Find where the given text appears and provide that cell's center as [x, y] coordinate. 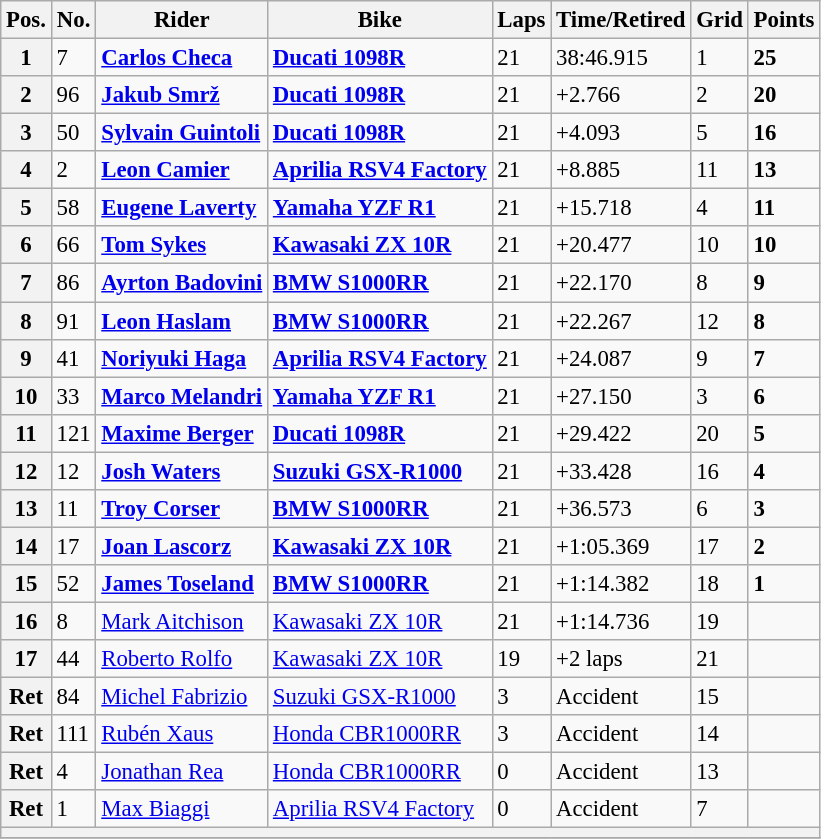
33 [74, 396]
18 [720, 584]
Sylvain Guintoli [182, 133]
+4.093 [621, 133]
+22.170 [621, 283]
Jakub Smrž [182, 95]
86 [74, 283]
+20.477 [621, 245]
111 [74, 734]
Roberto Rolfo [182, 659]
41 [74, 358]
84 [74, 697]
96 [74, 95]
Noriyuki Haga [182, 358]
50 [74, 133]
James Toseland [182, 584]
Josh Waters [182, 471]
+1:14.736 [621, 621]
Rider [182, 20]
+2 laps [621, 659]
Leon Camier [182, 170]
+24.087 [621, 358]
+29.422 [621, 433]
121 [74, 433]
Marco Melandri [182, 396]
Laps [522, 20]
66 [74, 245]
52 [74, 584]
38:46.915 [621, 58]
91 [74, 321]
+8.885 [621, 170]
No. [74, 20]
Bike [380, 20]
Joan Lascorz [182, 546]
Ayrton Badovini [182, 283]
+15.718 [621, 208]
Points [784, 20]
+33.428 [621, 471]
Leon Haslam [182, 321]
+1:05.369 [621, 546]
Carlos Checa [182, 58]
44 [74, 659]
Troy Corser [182, 509]
Pos. [26, 20]
+27.150 [621, 396]
Tom Sykes [182, 245]
Time/Retired [621, 20]
Grid [720, 20]
+22.267 [621, 321]
+2.766 [621, 95]
+36.573 [621, 509]
Eugene Laverty [182, 208]
58 [74, 208]
+1:14.382 [621, 584]
25 [784, 58]
Maxime Berger [182, 433]
Michel Fabrizio [182, 697]
Rubén Xaus [182, 734]
Max Biaggi [182, 809]
Jonathan Rea [182, 772]
Mark Aitchison [182, 621]
